Search for the cell housing the specified text and yield its [x, y] center coordinate. 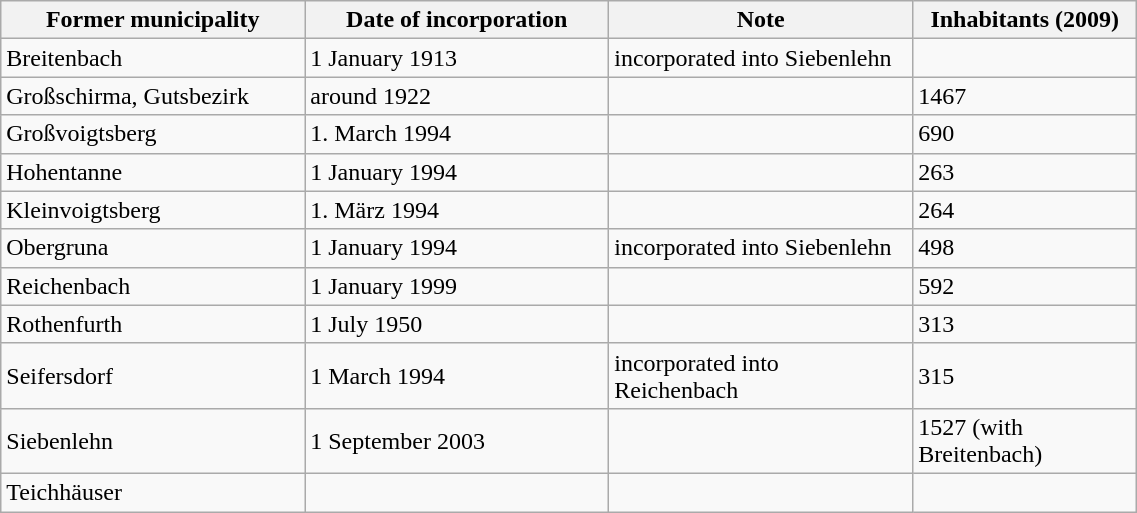
592 [1025, 286]
Großschirma, Gutsbezirk [153, 96]
1. März 1994 [457, 210]
1527 (with Breitenbach) [1025, 440]
Hohentanne [153, 172]
1. March 1994 [457, 134]
1 July 1950 [457, 324]
1 March 1994 [457, 376]
Teichhäuser [153, 492]
Inhabitants (2009) [1025, 20]
264 [1025, 210]
Former municipality [153, 20]
Breitenbach [153, 58]
1 September 2003 [457, 440]
Kleinvoigtsberg [153, 210]
313 [1025, 324]
498 [1025, 248]
Seifersdorf [153, 376]
1 January 1913 [457, 58]
Date of incorporation [457, 20]
263 [1025, 172]
around 1922 [457, 96]
Note [761, 20]
Siebenlehn [153, 440]
Rothenfurth [153, 324]
1467 [1025, 96]
Obergruna [153, 248]
Reichenbach [153, 286]
incorporated into Reichenbach [761, 376]
Großvoigtsberg [153, 134]
690 [1025, 134]
1 January 1999 [457, 286]
315 [1025, 376]
